Scan for the cell matching the given text and deliver its [X, Y] coordinate at center. 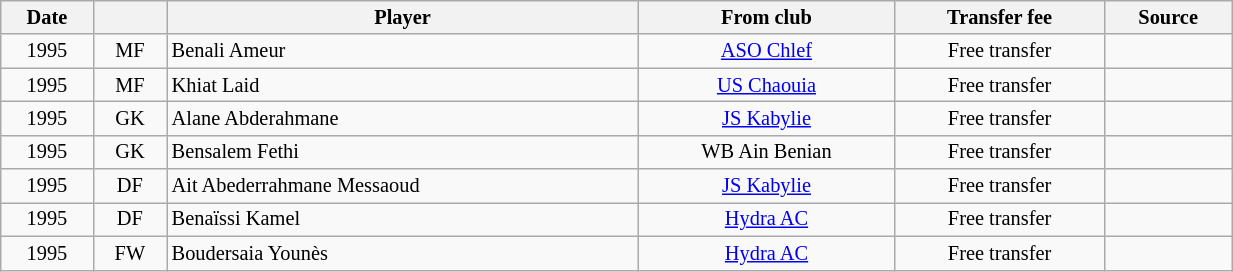
From club [766, 17]
FW [130, 253]
Benali Ameur [403, 51]
Ait Abederrahmane Messaoud [403, 186]
WB Ain Benian [766, 152]
Date [47, 17]
Boudersaia Younès [403, 253]
Source [1168, 17]
US Chaouia [766, 85]
Player [403, 17]
Transfer fee [1000, 17]
Alane Abderahmane [403, 118]
Benaïssi Kamel [403, 219]
Bensalem Fethi [403, 152]
ASO Chlef [766, 51]
Khiat Laid [403, 85]
